Detect which cell encompasses the target text, then output its (X, Y) center coordinate. 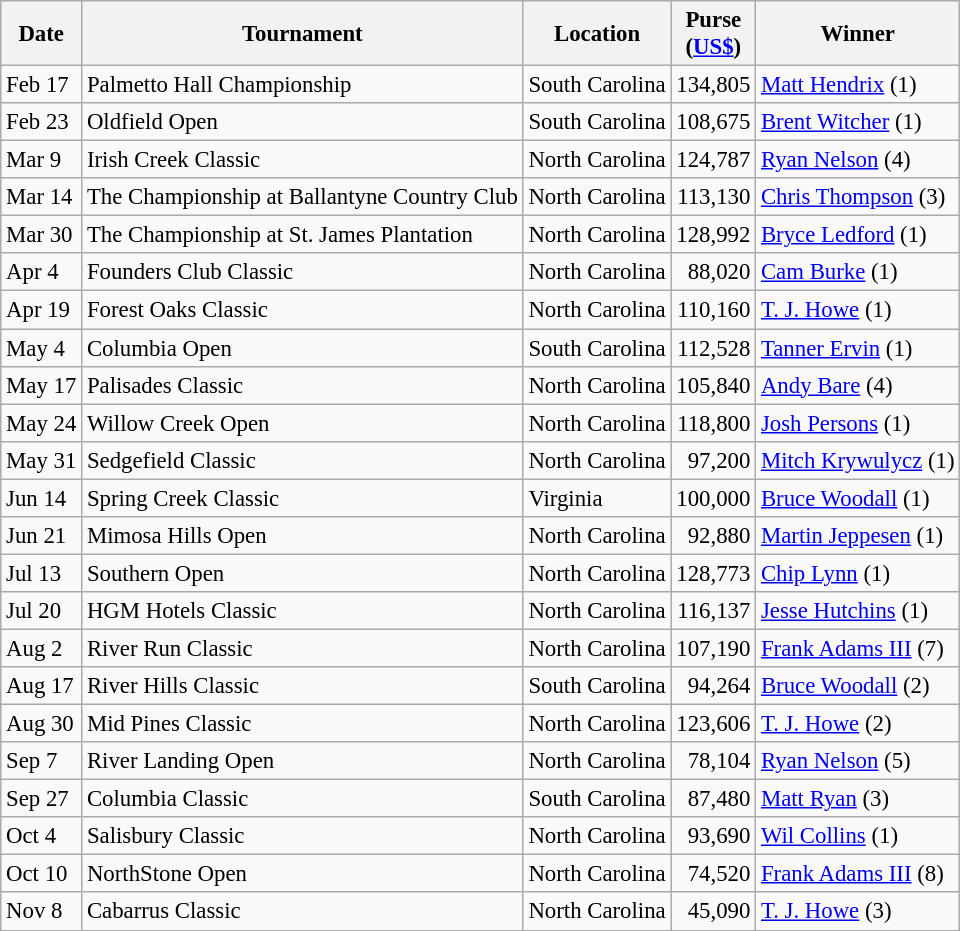
Jul 20 (42, 611)
Feb 17 (42, 85)
Mar 9 (42, 160)
116,137 (714, 611)
Sedgefield Classic (302, 460)
Sep 7 (42, 761)
Oct 10 (42, 874)
Aug 2 (42, 648)
Josh Persons (1) (858, 423)
Southern Open (302, 573)
River Hills Classic (302, 686)
May 4 (42, 348)
Founders Club Classic (302, 273)
T. J. Howe (2) (858, 724)
118,800 (714, 423)
Date (42, 34)
74,520 (714, 874)
Purse(US$) (714, 34)
Chip Lynn (1) (858, 573)
Ryan Nelson (4) (858, 160)
T. J. Howe (1) (858, 310)
112,528 (714, 348)
Cabarrus Classic (302, 912)
124,787 (714, 160)
100,000 (714, 498)
Wil Collins (1) (858, 836)
Virginia (597, 498)
107,190 (714, 648)
May 31 (42, 460)
Bryce Ledford (1) (858, 235)
97,200 (714, 460)
Jun 14 (42, 498)
110,160 (714, 310)
Apr 4 (42, 273)
Frank Adams III (7) (858, 648)
Martin Jeppesen (1) (858, 536)
Palisades Classic (302, 385)
NorthStone Open (302, 874)
Chris Thompson (3) (858, 197)
Mid Pines Classic (302, 724)
Aug 30 (42, 724)
105,840 (714, 385)
Feb 23 (42, 122)
Salisbury Classic (302, 836)
May 17 (42, 385)
Bruce Woodall (1) (858, 498)
Forest Oaks Classic (302, 310)
Jul 13 (42, 573)
River Landing Open (302, 761)
78,104 (714, 761)
Cam Burke (1) (858, 273)
123,606 (714, 724)
Mar 30 (42, 235)
93,690 (714, 836)
94,264 (714, 686)
87,480 (714, 799)
113,130 (714, 197)
T. J. Howe (3) (858, 912)
Mar 14 (42, 197)
Apr 19 (42, 310)
Mimosa Hills Open (302, 536)
The Championship at St. James Plantation (302, 235)
Sep 27 (42, 799)
Brent Witcher (1) (858, 122)
Jun 21 (42, 536)
Oldfield Open (302, 122)
Location (597, 34)
The Championship at Ballantyne Country Club (302, 197)
Spring Creek Classic (302, 498)
Palmetto Hall Championship (302, 85)
Columbia Classic (302, 799)
108,675 (714, 122)
River Run Classic (302, 648)
HGM Hotels Classic (302, 611)
Nov 8 (42, 912)
Matt Hendrix (1) (858, 85)
Ryan Nelson (5) (858, 761)
45,090 (714, 912)
134,805 (714, 85)
Jesse Hutchins (1) (858, 611)
Aug 17 (42, 686)
128,992 (714, 235)
Bruce Woodall (2) (858, 686)
Irish Creek Classic (302, 160)
88,020 (714, 273)
Matt Ryan (3) (858, 799)
May 24 (42, 423)
Winner (858, 34)
Tanner Ervin (1) (858, 348)
92,880 (714, 536)
Frank Adams III (8) (858, 874)
Oct 4 (42, 836)
128,773 (714, 573)
Willow Creek Open (302, 423)
Columbia Open (302, 348)
Mitch Krywulycz (1) (858, 460)
Andy Bare (4) (858, 385)
Tournament (302, 34)
